Output the [X, Y] coordinate of the center of the cell containing the given text.  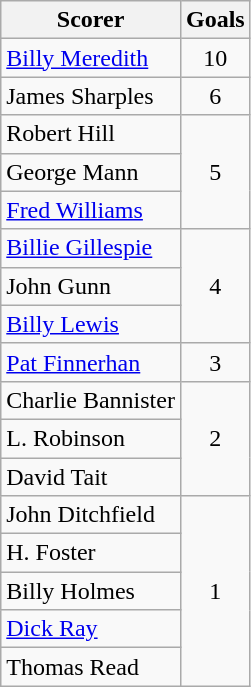
George Mann [91, 172]
L. Robinson [91, 438]
Billy Lewis [91, 324]
H. Foster [91, 553]
1 [215, 591]
10 [215, 58]
David Tait [91, 477]
4 [215, 286]
Billy Meredith [91, 58]
Fred Williams [91, 210]
Scorer [91, 20]
6 [215, 96]
3 [215, 362]
Thomas Read [91, 667]
John Ditchfield [91, 515]
James Sharples [91, 96]
Dick Ray [91, 629]
Billie Gillespie [91, 248]
Billy Holmes [91, 591]
2 [215, 438]
Robert Hill [91, 134]
5 [215, 172]
John Gunn [91, 286]
Goals [215, 20]
Pat Finnerhan [91, 362]
Charlie Bannister [91, 400]
